Provide the [X, Y] coordinate of the cell's center where the given text is located.  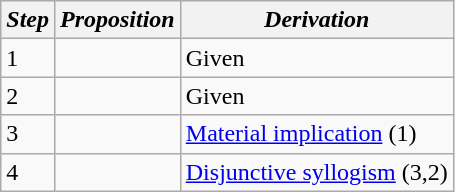
Material implication (1) [316, 134]
Derivation [316, 20]
3 [28, 134]
Proposition [117, 20]
Disjunctive syllogism (3,2) [316, 172]
2 [28, 96]
4 [28, 172]
Step [28, 20]
1 [28, 58]
